Output the (X, Y) coordinate of the center of the cell containing the given text.  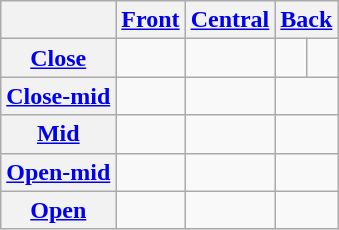
Mid (58, 134)
Front (150, 20)
Open (58, 210)
Close (58, 58)
Close-mid (58, 96)
Central (230, 20)
Back (306, 20)
Open-mid (58, 172)
